Search for the cell housing the specified text and yield its [X, Y] center coordinate. 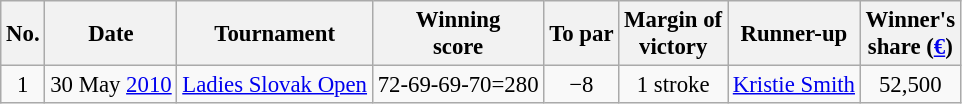
52,500 [910, 85]
Winningscore [458, 34]
To par [582, 34]
1 [23, 85]
30 May 2010 [111, 85]
Runner-up [794, 34]
Tournament [274, 34]
Ladies Slovak Open [274, 85]
Kristie Smith [794, 85]
72-69-69-70=280 [458, 85]
Date [111, 34]
Winner'sshare (€) [910, 34]
1 stroke [674, 85]
−8 [582, 85]
No. [23, 34]
Margin ofvictory [674, 34]
